Return (X, Y) of the center of cell containing provided text 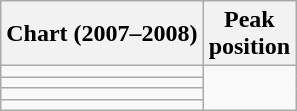
Peakposition (249, 34)
Chart (2007–2008) (102, 34)
